Return [x, y] of the center of cell containing provided text 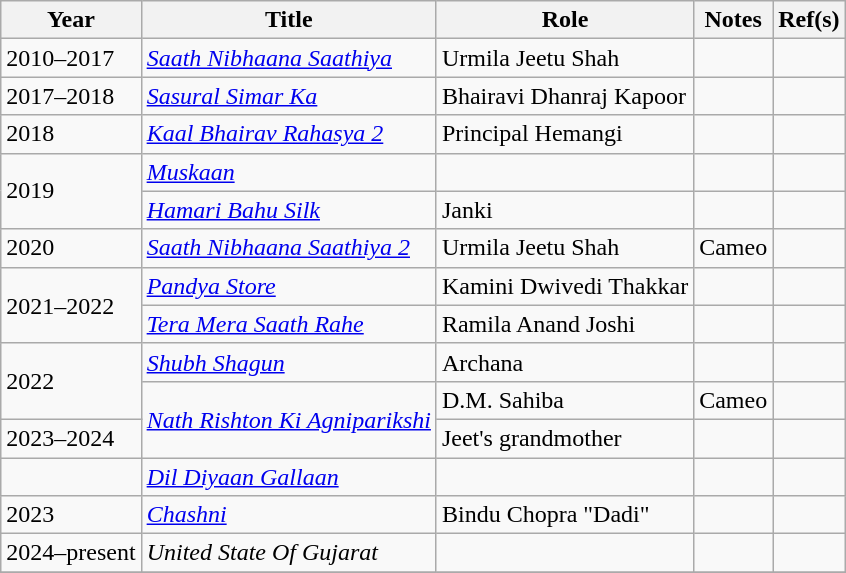
2023–2024 [71, 438]
Chashni [288, 515]
2010–2017 [71, 58]
Janki [564, 210]
Ref(s) [809, 20]
Saath Nibhaana Saathiya 2 [288, 248]
Shubh Shagun [288, 362]
Nath Rishton Ki Agniparikshi [288, 419]
Title [288, 20]
2022 [71, 381]
Ramila Anand Joshi [564, 324]
Bhairavi Dhanraj Kapoor [564, 96]
Hamari Bahu Silk [288, 210]
Tera Mera Saath Rahe [288, 324]
2017–2018 [71, 96]
2023 [71, 515]
2024–present [71, 553]
2020 [71, 248]
United State Of Gujarat [288, 553]
Year [71, 20]
Pandya Store [288, 286]
Archana [564, 362]
2018 [71, 134]
Bindu Chopra "Dadi" [564, 515]
2021–2022 [71, 305]
Muskaan [288, 172]
Sasural Simar Ka [288, 96]
Kamini Dwivedi Thakkar [564, 286]
2019 [71, 191]
Kaal Bhairav Rahasya 2 [288, 134]
Notes [734, 20]
Dil Diyaan Gallaan [288, 477]
D.M. Sahiba [564, 400]
Jeet's grandmother [564, 438]
Saath Nibhaana Saathiya [288, 58]
Principal Hemangi [564, 134]
Role [564, 20]
